Capture the cell that displays the provided text and extract its (X, Y) central coordinate. 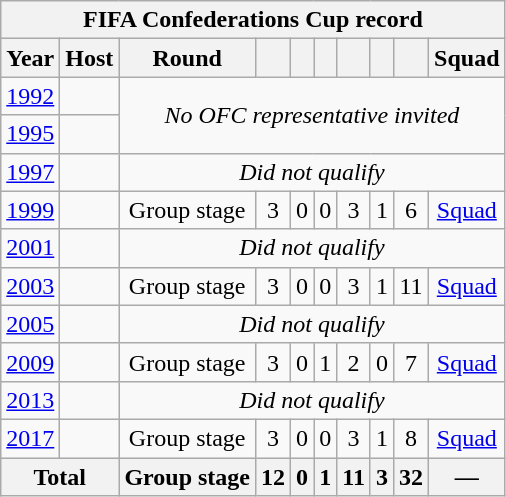
2017 (30, 438)
12 (274, 477)
Total (60, 477)
2013 (30, 400)
Host (90, 58)
Year (30, 58)
FIFA Confederations Cup record (253, 20)
2003 (30, 286)
32 (412, 477)
6 (412, 210)
7 (412, 362)
1992 (30, 96)
1999 (30, 210)
2 (354, 362)
2001 (30, 248)
Round (188, 58)
1995 (30, 134)
— (467, 477)
No OFC representative invited (312, 115)
8 (412, 438)
2009 (30, 362)
2005 (30, 324)
1997 (30, 172)
